Locate the cell with the specified text and output its (x, y) center coordinate. 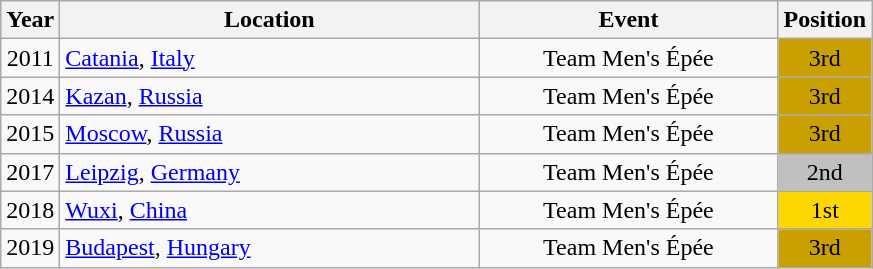
Catania, Italy (270, 58)
2018 (30, 210)
Event (628, 20)
Year (30, 20)
2015 (30, 134)
Location (270, 20)
Position (825, 20)
1st (825, 210)
2011 (30, 58)
Budapest, Hungary (270, 248)
Leipzig, Germany (270, 172)
Moscow, Russia (270, 134)
2014 (30, 96)
2019 (30, 248)
2017 (30, 172)
Kazan, Russia (270, 96)
2nd (825, 172)
Wuxi, China (270, 210)
